For the text-containing cell, return its midpoint in (x, y) coordinate format. 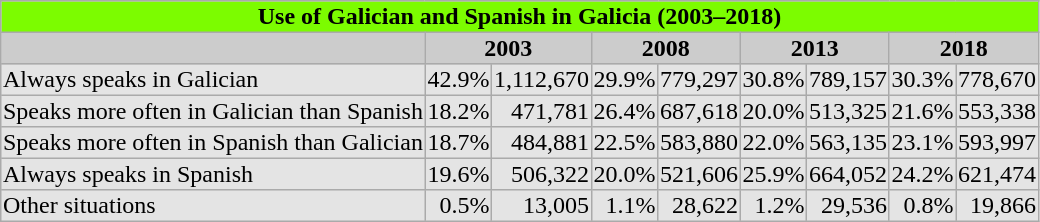
583,880 (699, 143)
1,112,670 (542, 80)
22.5% (624, 143)
26.4% (624, 111)
23.1% (922, 143)
30.3% (922, 80)
553,338 (997, 111)
19,866 (997, 206)
42.9% (458, 80)
506,322 (542, 174)
28,622 (699, 206)
521,606 (699, 174)
25.9% (773, 174)
2013 (814, 48)
687,618 (699, 111)
Other situations (213, 206)
19.6% (458, 174)
24.2% (922, 174)
664,052 (848, 174)
1.2% (773, 206)
Speaks more often in Galician than Spanish (213, 111)
13,005 (542, 206)
789,157 (848, 80)
30.8% (773, 80)
0.8% (922, 206)
2003 (508, 48)
484,881 (542, 143)
593,997 (997, 143)
2008 (666, 48)
621,474 (997, 174)
Always speaks in Spanish (213, 174)
18.7% (458, 143)
2018 (964, 48)
29.9% (624, 80)
471,781 (542, 111)
Use of Galician and Spanish in Galicia (2003–2018) (520, 17)
Always speaks in Galician (213, 80)
18.2% (458, 111)
21.6% (922, 111)
0.5% (458, 206)
778,670 (997, 80)
779,297 (699, 80)
29,536 (848, 206)
1.1% (624, 206)
22.0% (773, 143)
563,135 (848, 143)
Speaks more often in Spanish than Galician (213, 143)
513,325 (848, 111)
